Identify which cell holds the provided text, then report its [x, y] central coordinate. 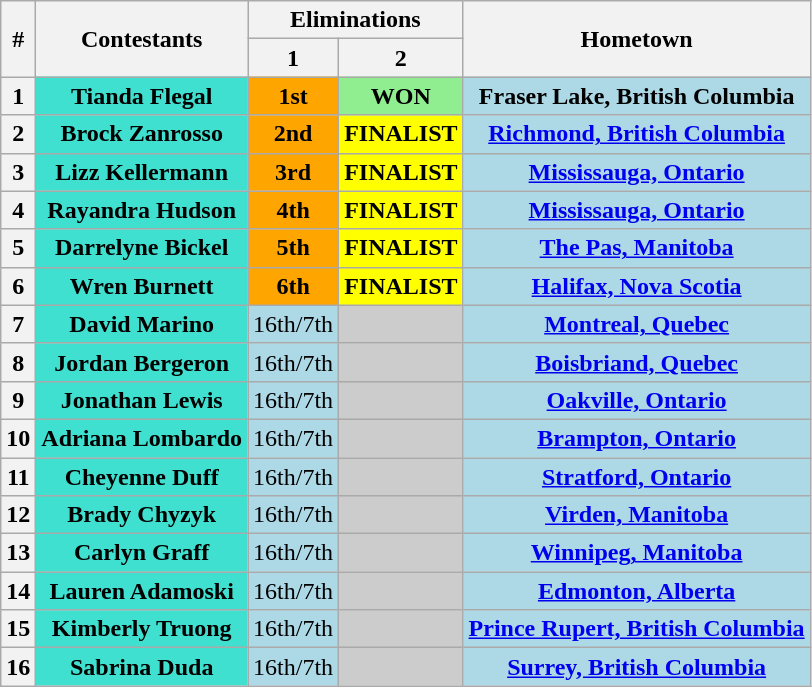
1st [294, 96]
13 [18, 553]
3rd [294, 172]
Virden, Manitoba [636, 515]
Boisbriand, Quebec [636, 362]
Stratford, Ontario [636, 477]
3 [18, 172]
Hometown [636, 39]
Jordan Bergeron [142, 362]
2nd [294, 134]
6 [18, 286]
Richmond, British Columbia [636, 134]
Wren Burnett [142, 286]
Carlyn Graff [142, 553]
Lizz Kellermann [142, 172]
Jonathan Lewis [142, 400]
Sabrina Duda [142, 667]
Edmonton, Alberta [636, 591]
4 [18, 210]
Lauren Adamoski [142, 591]
Brampton, Ontario [636, 438]
Cheyenne Duff [142, 477]
8 [18, 362]
Rayandra Hudson [142, 210]
Oakville, Ontario [636, 400]
6th [294, 286]
5th [294, 248]
Winnipeg, Manitoba [636, 553]
Darrelyne Bickel [142, 248]
Surrey, British Columbia [636, 667]
The Pas, Manitoba [636, 248]
Kimberly Truong [142, 629]
Halifax, Nova Scotia [636, 286]
Montreal, Quebec [636, 324]
12 [18, 515]
5 [18, 248]
Prince Rupert, British Columbia [636, 629]
Brock Zanrosso [142, 134]
11 [18, 477]
15 [18, 629]
Fraser Lake, British Columbia [636, 96]
Contestants [142, 39]
WON [401, 96]
16 [18, 667]
9 [18, 400]
14 [18, 591]
7 [18, 324]
10 [18, 438]
# [18, 39]
David Marino [142, 324]
Eliminations [356, 20]
Tianda Flegal [142, 96]
4th [294, 210]
Brady Chyzyk [142, 515]
Adriana Lombardo [142, 438]
